Return (X, Y) of the center of cell containing provided text 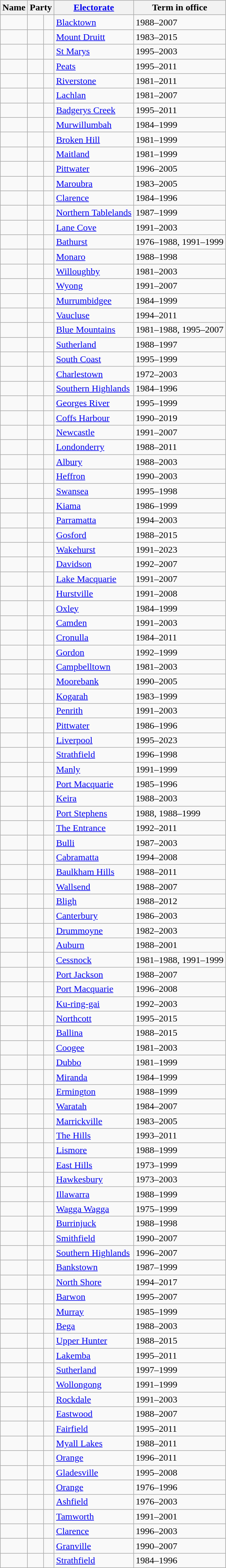
1984–2011 (179, 637)
1995–1998 (179, 491)
Electorate (94, 8)
Newcastle (94, 433)
Penrith (94, 711)
Dubbo (94, 1062)
1996–2008 (179, 989)
Coogee (94, 1048)
The Entrance (94, 828)
Rockdale (94, 1399)
1983–1999 (179, 696)
Swansea (94, 491)
1995–2007 (179, 1297)
Gladesville (94, 1473)
Campbelltown (94, 667)
1976–1988, 1991–1999 (179, 242)
Barwon (94, 1297)
1993–2011 (179, 1136)
The Hills (94, 1136)
Miranda (94, 1077)
Charlestown (94, 374)
Ku-ring-gai (94, 1004)
Heffron (94, 476)
Davidson (94, 564)
Ermington (94, 1092)
Illawarra (94, 1194)
Albury (94, 462)
Port Jackson (94, 975)
1972–2003 (179, 374)
1996–2011 (179, 1458)
Georges River (94, 403)
Blacktown (94, 22)
Drummoyne (94, 931)
Lake Macquarie (94, 579)
Canterbury (94, 916)
1992–2007 (179, 564)
Bankstown (94, 1267)
Peats (94, 66)
Upper Hunter (94, 1341)
Lachlan (94, 95)
1988–1997 (179, 344)
Blue Mountains (94, 330)
Waratah (94, 1106)
East Hills (94, 1165)
Marrickville (94, 1121)
Londonderry (94, 447)
1987–2003 (179, 843)
Murrumbidgee (94, 301)
Camden (94, 623)
Party (41, 8)
Bega (94, 1326)
North Shore (94, 1282)
Vaucluse (94, 315)
Smithfield (94, 1238)
1984–2007 (179, 1106)
1992–2003 (179, 1004)
Murray (94, 1311)
1991–2008 (179, 593)
1981–2007 (179, 95)
Lane Cove (94, 227)
Monaro (94, 257)
Wollongong (94, 1385)
Name (14, 8)
1990–2003 (179, 476)
1988–2012 (179, 901)
Mount Druitt (94, 37)
Myall Lakes (94, 1443)
1986–1999 (179, 506)
1981–1988, 1995–2007 (179, 330)
Kogarah (94, 696)
1988–2001 (179, 945)
1994–2011 (179, 315)
Maitland (94, 154)
Baulkham Hills (94, 872)
1976–2003 (179, 1502)
1995–2015 (179, 1018)
1990–2005 (179, 682)
Northern Tablelands (94, 213)
Term in office (179, 8)
Cronulla (94, 637)
Gosford (94, 535)
1981–2011 (179, 81)
Willoughby (94, 271)
1996–2005 (179, 169)
Fairfield (94, 1429)
1991–2023 (179, 550)
1995–2023 (179, 740)
Ballina (94, 1033)
1986–2003 (179, 916)
Murwillumbah (94, 125)
1995–2008 (179, 1473)
Cabramatta (94, 857)
1988, 1988–1999 (179, 813)
South Coast (94, 359)
1985–1999 (179, 1311)
1996–2007 (179, 1253)
Broken Hill (94, 139)
St Marys (94, 52)
Liverpool (94, 740)
Tamworth (94, 1516)
Lismore (94, 1150)
Granville (94, 1546)
Wyong (94, 286)
1975–1999 (179, 1209)
Northcott (94, 1018)
Cessnock (94, 960)
1973–1999 (179, 1165)
Wagga Wagga (94, 1209)
Bulli (94, 843)
Riverstone (94, 81)
Port Stephens (94, 813)
1992–2011 (179, 828)
Auburn (94, 945)
1983–2015 (179, 37)
1973–2003 (179, 1180)
Bligh (94, 901)
1986–1996 (179, 725)
Hurstville (94, 593)
Ashfield (94, 1502)
Burrinjuck (94, 1224)
Wakehurst (94, 550)
Bathurst (94, 242)
1994–2003 (179, 520)
Gordon (94, 652)
Wallsend (94, 886)
Kiama (94, 506)
1996–1998 (179, 755)
1994–2017 (179, 1282)
1995–2003 (179, 52)
Maroubra (94, 184)
1985–1996 (179, 784)
Oxley (94, 608)
Hawkesbury (94, 1180)
Parramatta (94, 520)
Coffs Harbour (94, 418)
1976–1996 (179, 1487)
Lakemba (94, 1355)
Badgerys Creek (94, 110)
1991–2001 (179, 1516)
1996–2003 (179, 1531)
Moorebank (94, 682)
1997–1999 (179, 1370)
1981–1988, 1991–1999 (179, 960)
1994–2008 (179, 857)
1982–2003 (179, 931)
1992–1999 (179, 652)
Eastwood (94, 1414)
1990–2019 (179, 418)
Manly (94, 769)
Keira (94, 799)
